Scan for the cell matching the given text and deliver its [x, y] coordinate at center. 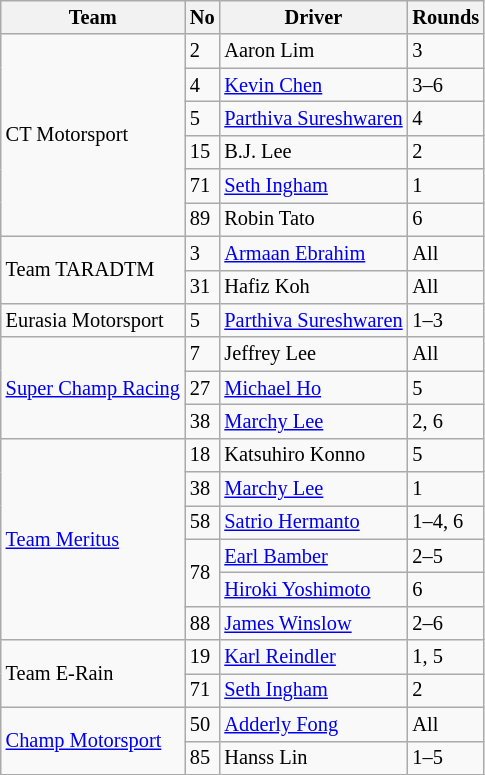
James Winslow [313, 623]
Satrio Hermanto [313, 522]
Hafiz Koh [313, 287]
3–6 [446, 85]
78 [202, 572]
B.J. Lee [313, 152]
CT Motorsport [93, 135]
1, 5 [446, 657]
Katsuhiro Konno [313, 455]
2, 6 [446, 421]
1–4, 6 [446, 522]
1–3 [446, 320]
Hanss Lin [313, 758]
7 [202, 354]
2–6 [446, 623]
Team E-Rain [93, 674]
18 [202, 455]
Adderly Fong [313, 724]
19 [202, 657]
Rounds [446, 17]
58 [202, 522]
No [202, 17]
Aaron Lim [313, 51]
Karl Reindler [313, 657]
Michael Ho [313, 388]
Kevin Chen [313, 85]
50 [202, 724]
31 [202, 287]
1–5 [446, 758]
85 [202, 758]
Robin Tato [313, 219]
15 [202, 152]
Super Champ Racing [93, 388]
27 [202, 388]
Earl Bamber [313, 556]
Armaan Ebrahim [313, 253]
88 [202, 623]
Team [93, 17]
Hiroki Yoshimoto [313, 589]
Champ Motorsport [93, 740]
89 [202, 219]
2–5 [446, 556]
Driver [313, 17]
Team TARADTM [93, 270]
Team Meritus [93, 539]
Jeffrey Lee [313, 354]
Eurasia Motorsport [93, 320]
